Scan for the cell matching the given text and deliver its [x, y] coordinate at center. 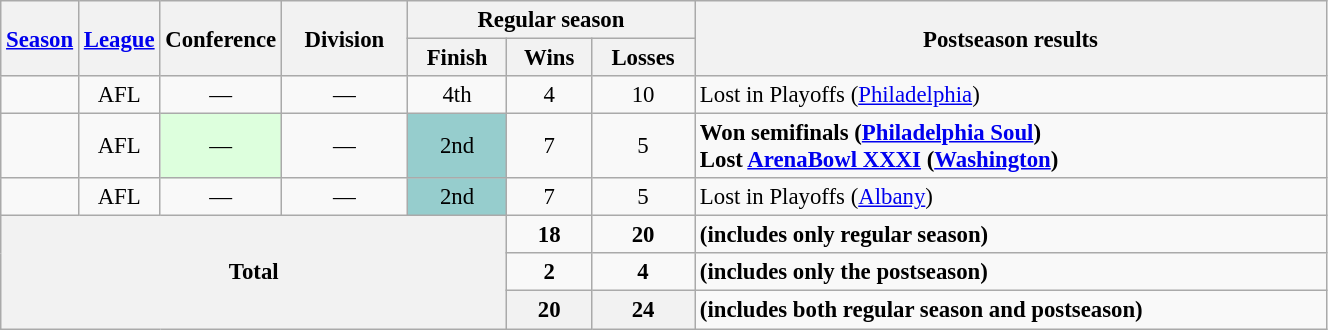
2 [550, 273]
League [118, 38]
Division [344, 38]
Losses [644, 58]
Total [254, 272]
(includes both regular season and postseason) [1011, 310]
4th [456, 95]
Won semifinals (Philadelphia Soul) Lost ArenaBowl XXXI (Washington) [1011, 146]
Conference [221, 38]
(includes only regular season) [1011, 235]
24 [644, 310]
18 [550, 235]
(includes only the postseason) [1011, 273]
Regular season [550, 20]
Season [40, 38]
Lost in Playoffs (Philadelphia) [1011, 95]
Wins [550, 58]
10 [644, 95]
Postseason results [1011, 38]
Finish [456, 58]
Lost in Playoffs (Albany) [1011, 197]
